Extract the (x, y) coordinate from the center of the cell holding the provided text.  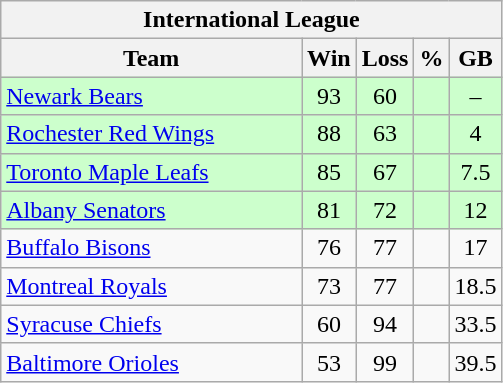
Newark Bears (152, 96)
76 (330, 248)
International League (252, 20)
– (476, 96)
67 (385, 172)
Montreal Royals (152, 286)
33.5 (476, 324)
Rochester Red Wings (152, 134)
18.5 (476, 286)
85 (330, 172)
Team (152, 58)
94 (385, 324)
88 (330, 134)
4 (476, 134)
93 (330, 96)
39.5 (476, 362)
53 (330, 362)
Baltimore Orioles (152, 362)
99 (385, 362)
Toronto Maple Leafs (152, 172)
12 (476, 210)
Win (330, 58)
72 (385, 210)
Albany Senators (152, 210)
% (432, 58)
81 (330, 210)
73 (330, 286)
Loss (385, 58)
Syracuse Chiefs (152, 324)
17 (476, 248)
7.5 (476, 172)
63 (385, 134)
GB (476, 58)
Buffalo Bisons (152, 248)
